Search for the cell housing the specified text and yield its (X, Y) center coordinate. 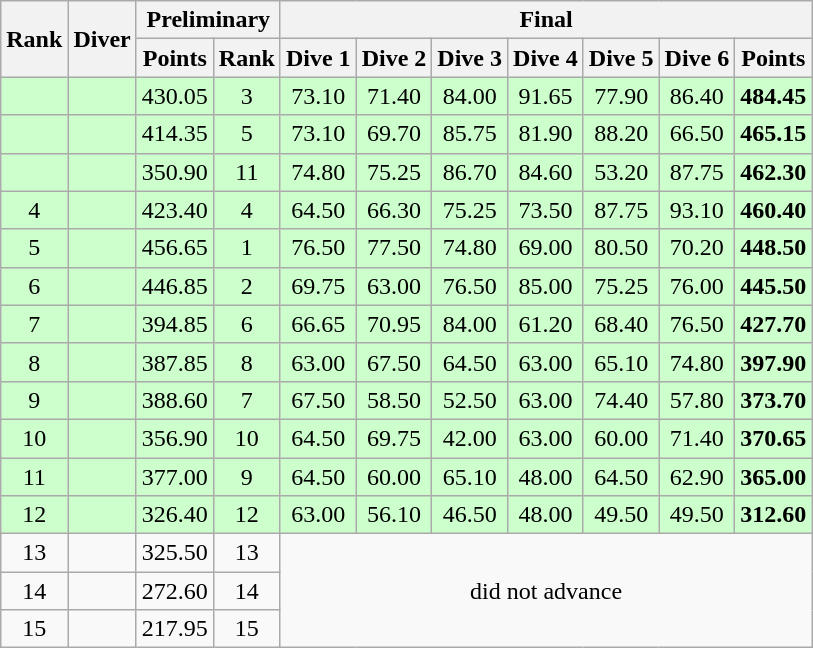
53.20 (621, 172)
460.40 (774, 210)
427.70 (774, 324)
85.00 (546, 286)
62.90 (697, 477)
69.70 (394, 134)
377.00 (174, 477)
85.75 (470, 134)
423.40 (174, 210)
Dive 2 (394, 58)
3 (246, 96)
325.50 (174, 553)
56.10 (394, 515)
448.50 (774, 248)
57.80 (697, 400)
414.35 (174, 134)
70.20 (697, 248)
91.65 (546, 96)
312.60 (774, 515)
66.65 (318, 324)
397.90 (774, 362)
Diver (102, 39)
77.90 (621, 96)
2 (246, 286)
86.70 (470, 172)
80.50 (621, 248)
Preliminary (208, 20)
Dive 5 (621, 58)
86.40 (697, 96)
77.50 (394, 248)
462.30 (774, 172)
350.90 (174, 172)
73.50 (546, 210)
42.00 (470, 438)
465.15 (774, 134)
did not advance (546, 591)
61.20 (546, 324)
272.60 (174, 591)
217.95 (174, 629)
81.90 (546, 134)
Dive 6 (697, 58)
388.60 (174, 400)
356.90 (174, 438)
84.60 (546, 172)
68.40 (621, 324)
52.50 (470, 400)
69.00 (546, 248)
66.50 (697, 134)
373.70 (774, 400)
445.50 (774, 286)
484.45 (774, 96)
370.65 (774, 438)
326.40 (174, 515)
88.20 (621, 134)
58.50 (394, 400)
Final (546, 20)
456.65 (174, 248)
46.50 (470, 515)
Dive 4 (546, 58)
387.85 (174, 362)
1 (246, 248)
70.95 (394, 324)
66.30 (394, 210)
446.85 (174, 286)
93.10 (697, 210)
365.00 (774, 477)
430.05 (174, 96)
74.40 (621, 400)
Dive 1 (318, 58)
Dive 3 (470, 58)
76.00 (697, 286)
394.85 (174, 324)
